Extract the [X, Y] coordinate from the center of the cell holding the provided text.  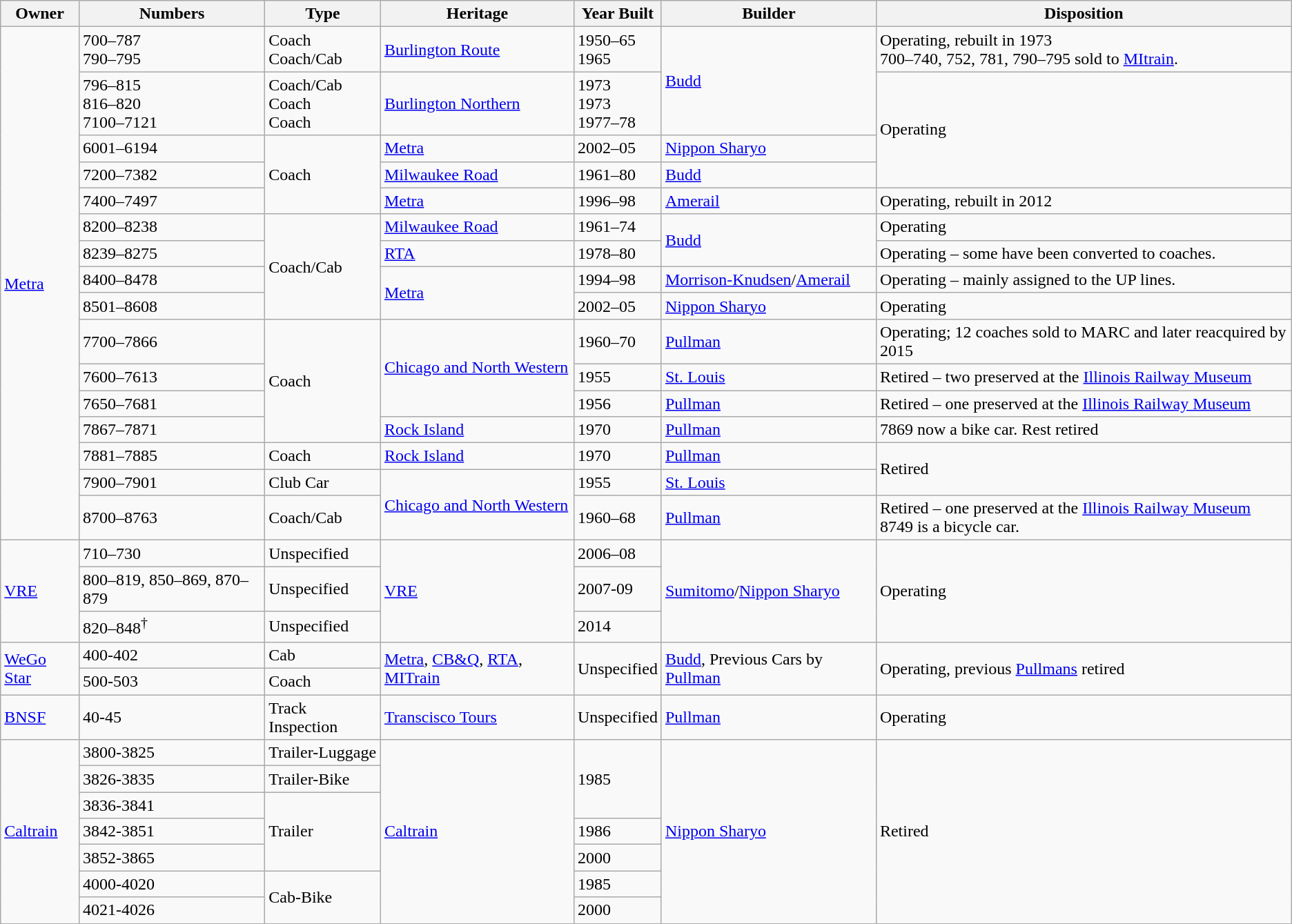
Club Car [323, 482]
1994–98 [617, 279]
400-402 [171, 655]
BNSF [40, 718]
3826-3835 [171, 779]
7400–7497 [171, 201]
Transcisco Tours [477, 718]
Trailer-Bike [323, 779]
7881–7885 [171, 456]
7600–7613 [171, 377]
Trailer [323, 832]
1986 [617, 832]
796–815816–8207100–7121 [171, 104]
1978–80 [617, 253]
Disposition [1084, 14]
8239–8275 [171, 253]
3852-3865 [171, 858]
Retired – one preserved at the Illinois Railway Museum [1084, 404]
1960–70 [617, 341]
197319731977–78 [617, 104]
2006–08 [617, 553]
710–730 [171, 553]
8700–8763 [171, 518]
Operating, rebuilt in 2012 [1084, 201]
7900–7901 [171, 482]
Operating; 12 coaches sold to MARC and later reacquired by 2015 [1084, 341]
500-503 [171, 682]
Retired – one preserved at the Illinois Railway Museum8749 is a bicycle car. [1084, 518]
Burlington Northern [477, 104]
8200–8238 [171, 227]
Heritage [477, 14]
820–848† [171, 627]
Operating, previous Pullmans retired [1084, 668]
Budd, Previous Cars by Pullman [769, 668]
7650–7681 [171, 404]
Cab [323, 655]
4021-4026 [171, 910]
Retired – two preserved at the Illinois Railway Museum [1084, 377]
40-45 [171, 718]
Operating – some have been converted to coaches. [1084, 253]
Trailer-Luggage [323, 753]
3836-3841 [171, 805]
RTA [477, 253]
Cab-Bike [323, 897]
2007-09 [617, 589]
3800-3825 [171, 753]
1960–68 [617, 518]
Metra, CB&Q, RTA, MITrain [477, 668]
8400–8478 [171, 279]
700–787790–795 [171, 50]
Morrison-Knudsen/Amerail [769, 279]
Year Built [617, 14]
Type [323, 14]
2014 [617, 627]
Owner [40, 14]
1996–98 [617, 201]
4000-4020 [171, 884]
Sumitomo/Nippon Sharyo [769, 591]
7200–7382 [171, 175]
Track Inspection [323, 718]
Amerail [769, 201]
CoachCoach/Cab [323, 50]
800–819, 850–869, 870–879 [171, 589]
7869 now a bike car. Rest retired [1084, 430]
1956 [617, 404]
7867–7871 [171, 430]
Operating – mainly assigned to the UP lines. [1084, 279]
Numbers [171, 14]
Burlington Route [477, 50]
7700–7866 [171, 341]
1961–74 [617, 227]
Coach/CabCoachCoach [323, 104]
1961–80 [617, 175]
8501–8608 [171, 306]
Builder [769, 14]
6001–6194 [171, 148]
Operating, rebuilt in 1973700–740, 752, 781, 790–795 sold to MItrain. [1084, 50]
1950–651965 [617, 50]
3842-3851 [171, 832]
WeGo Star [40, 668]
